Extract the (X, Y) coordinate from the center of the cell holding the provided text.  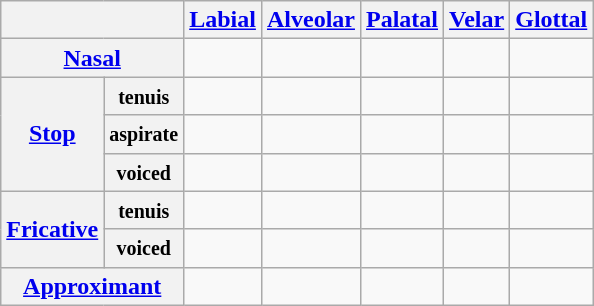
Palatal (402, 20)
Labial (223, 20)
Stop (52, 134)
Glottal (552, 20)
Nasal (92, 58)
Fricative (52, 229)
Approximant (92, 286)
Velar (477, 20)
Alveolar (310, 20)
aspirate (144, 134)
